Determine the [x, y] coordinate at the center of the cell enclosing the given text.  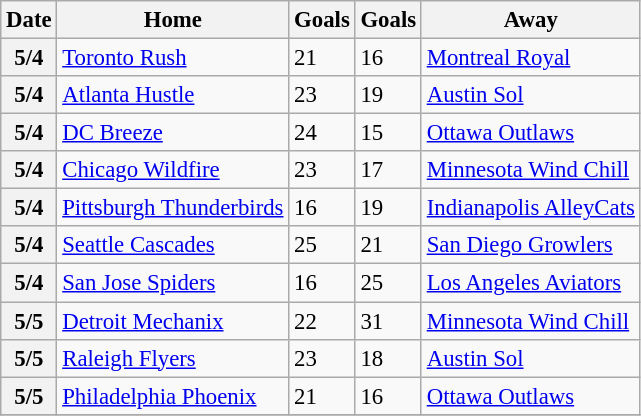
DC Breeze [173, 133]
Montreal Royal [530, 58]
Home [173, 20]
15 [388, 133]
Away [530, 20]
Los Angeles Aviators [530, 283]
18 [388, 358]
31 [388, 321]
24 [322, 133]
San Diego Growlers [530, 245]
Seattle Cascades [173, 245]
Atlanta Hustle [173, 95]
San Jose Spiders [173, 283]
Date [29, 20]
Toronto Rush [173, 58]
17 [388, 170]
Indianapolis AlleyCats [530, 208]
Philadelphia Phoenix [173, 396]
Detroit Mechanix [173, 321]
Pittsburgh Thunderbirds [173, 208]
Chicago Wildfire [173, 170]
Raleigh Flyers [173, 358]
22 [322, 321]
